From the cell containing the given text, extract its center point as [X, Y] coordinate. 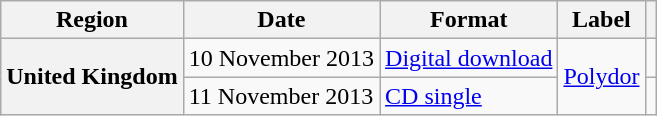
CD single [469, 96]
10 November 2013 [281, 58]
Digital download [469, 58]
Polydor [602, 77]
11 November 2013 [281, 96]
Format [469, 20]
United Kingdom [92, 77]
Date [281, 20]
Region [92, 20]
Label [602, 20]
